For the text-containing cell, return its midpoint in (x, y) coordinate format. 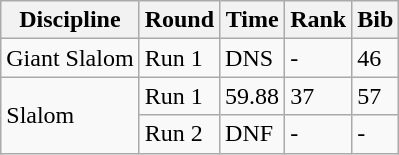
Rank (318, 20)
57 (376, 96)
Bib (376, 20)
Giant Slalom (70, 58)
Round (179, 20)
DNS (252, 58)
Time (252, 20)
Discipline (70, 20)
46 (376, 58)
Slalom (70, 115)
DNF (252, 134)
37 (318, 96)
59.88 (252, 96)
Run 2 (179, 134)
